Return the (X, Y) coordinate for the center point of the cell that contains the specified text.  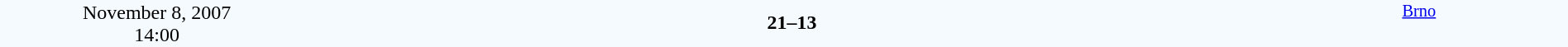
21–13 (791, 22)
November 8, 200714:00 (157, 23)
Brno (1419, 23)
